Return the [x, y] coordinate for the center point of the cell that contains the specified text.  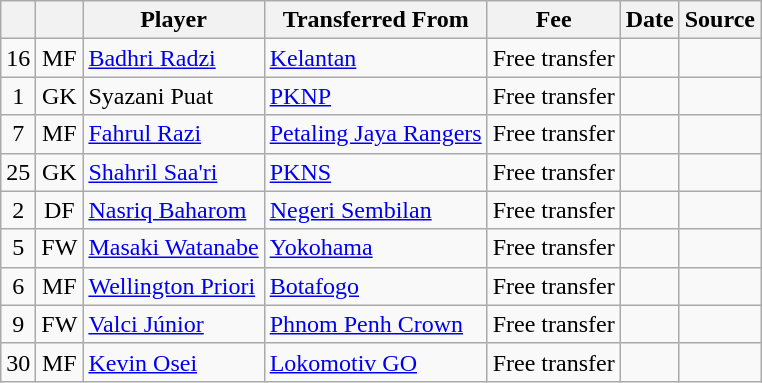
Fahrul Razi [174, 134]
Fee [554, 20]
Shahril Saa'ri [174, 172]
Petaling Jaya Rangers [376, 134]
25 [18, 172]
Wellington Priori [174, 286]
Valci Júnior [174, 324]
30 [18, 362]
Date [650, 20]
DF [60, 210]
Nasriq Baharom [174, 210]
6 [18, 286]
PKNS [376, 172]
Kevin Osei [174, 362]
Kelantan [376, 58]
Transferred From [376, 20]
Player [174, 20]
Masaki Watanabe [174, 248]
5 [18, 248]
PKNP [376, 96]
Negeri Sembilan [376, 210]
Source [720, 20]
Badhri Radzi [174, 58]
2 [18, 210]
Yokohama [376, 248]
Syazani Puat [174, 96]
Botafogo [376, 286]
7 [18, 134]
Lokomotiv GO [376, 362]
9 [18, 324]
Phnom Penh Crown [376, 324]
1 [18, 96]
16 [18, 58]
